Provide the (X, Y) coordinate of the cell's center where the given text is located.  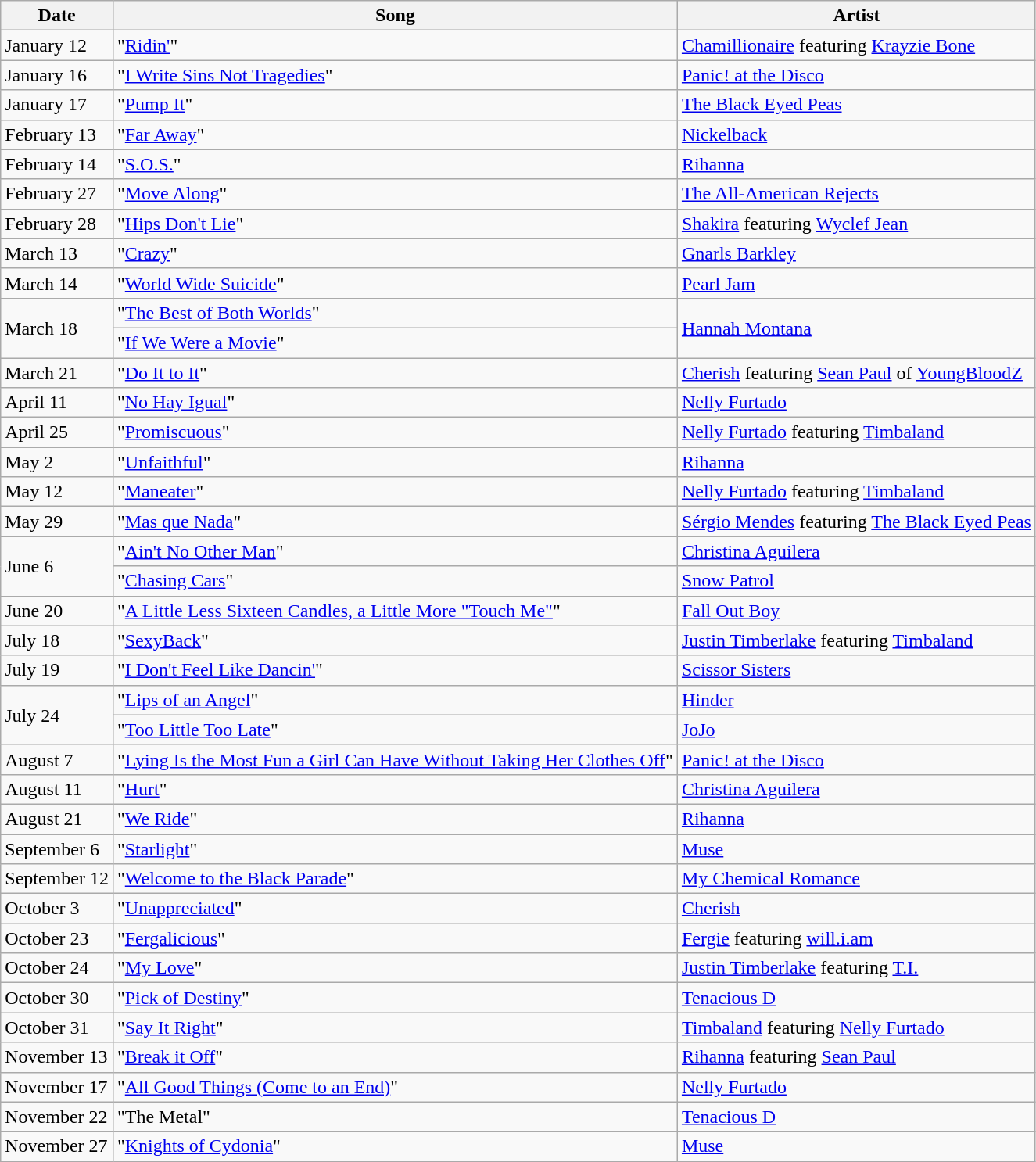
Fergie featuring will.i.am (856, 938)
April 25 (57, 432)
August 7 (57, 759)
"Lying Is the Most Fun a Girl Can Have Without Taking Her Clothes Off" (395, 759)
Date (57, 16)
March 21 (57, 373)
Gnarls Barkley (856, 253)
May 29 (57, 522)
My Chemical Romance (856, 879)
"Crazy" (395, 253)
February 27 (57, 194)
"Unfaithful" (395, 462)
September 12 (57, 879)
Snow Patrol (856, 581)
"Too Little Too Late" (395, 730)
Hinder (856, 700)
October 30 (57, 998)
"Starlight" (395, 848)
"Fergalicious" (395, 938)
"Mas que Nada" (395, 522)
March 18 (57, 328)
January 12 (57, 45)
"Say It Right" (395, 1028)
Justin Timberlake featuring T.I. (856, 968)
"Do It to It" (395, 373)
May 2 (57, 462)
Cherish featuring Sean Paul of YoungBloodZ (856, 373)
July 19 (57, 670)
Pearl Jam (856, 283)
November 22 (57, 1117)
"A Little Less Sixteen Candles, a Little More "Touch Me"" (395, 611)
"I Write Sins Not Tragedies" (395, 75)
"If We Were a Movie" (395, 343)
Song (395, 16)
November 17 (57, 1087)
Sérgio Mendes featuring The Black Eyed Peas (856, 522)
September 6 (57, 848)
JoJo (856, 730)
"Promiscuous" (395, 432)
"Hips Don't Lie" (395, 224)
June 6 (57, 566)
October 23 (57, 938)
"Chasing Cars" (395, 581)
February 28 (57, 224)
"Knights of Cydonia" (395, 1146)
Cherish (856, 909)
Artist (856, 16)
"The Best of Both Worlds" (395, 313)
"Break it Off" (395, 1057)
April 11 (57, 403)
Rihanna featuring Sean Paul (856, 1057)
March 14 (57, 283)
Chamillionaire featuring Krayzie Bone (856, 45)
The All-American Rejects (856, 194)
The Black Eyed Peas (856, 105)
January 17 (57, 105)
"Far Away" (395, 134)
October 3 (57, 909)
Nickelback (856, 134)
November 13 (57, 1057)
Shakira featuring Wyclef Jean (856, 224)
"Maneater" (395, 492)
January 16 (57, 75)
"Ain't No Other Man" (395, 551)
February 14 (57, 164)
"Pump It" (395, 105)
February 13 (57, 134)
"My Love" (395, 968)
November 27 (57, 1146)
Timbaland featuring Nelly Furtado (856, 1028)
Fall Out Boy (856, 611)
"Welcome to the Black Parade" (395, 879)
"Lips of an Angel" (395, 700)
"All Good Things (Come to an End)" (395, 1087)
"No Hay Igual" (395, 403)
"S.O.S." (395, 164)
"Pick of Destiny" (395, 998)
"The Metal" (395, 1117)
July 24 (57, 715)
Justin Timberlake featuring Timbaland (856, 640)
"Move Along" (395, 194)
October 31 (57, 1028)
"Ridin'" (395, 45)
June 20 (57, 611)
"Unappreciated" (395, 909)
"World Wide Suicide" (395, 283)
"I Don't Feel Like Dancin'" (395, 670)
"Hurt" (395, 789)
August 11 (57, 789)
March 13 (57, 253)
May 12 (57, 492)
Hannah Montana (856, 328)
Scissor Sisters (856, 670)
July 18 (57, 640)
"We Ride" (395, 819)
"SexyBack" (395, 640)
October 24 (57, 968)
August 21 (57, 819)
